Search for the cell housing the specified text and yield its [X, Y] center coordinate. 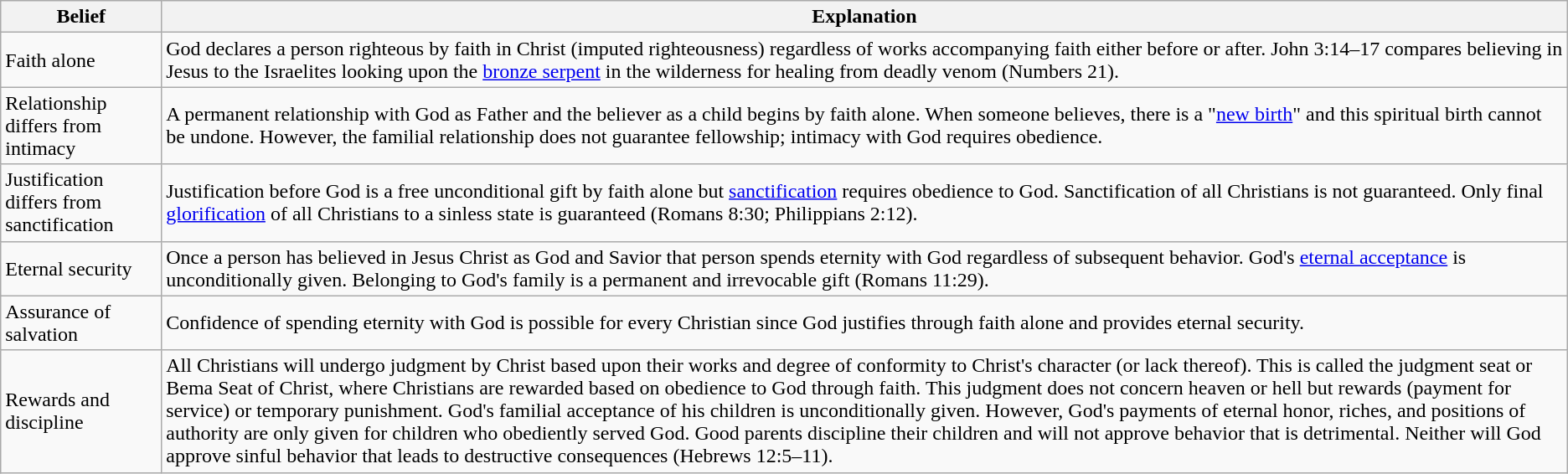
Assurance of salvation [81, 323]
Faith alone [81, 60]
Justification differs from sanctification [81, 203]
Relationship differs from intimacy [81, 126]
Confidence of spending eternity with God is possible for every Christian since God justifies through faith alone and provides eternal security. [864, 323]
Explanation [864, 17]
Eternal security [81, 268]
Belief [81, 17]
Rewards and discipline [81, 411]
